Output the (X, Y) coordinate of the center of the cell containing the given text.  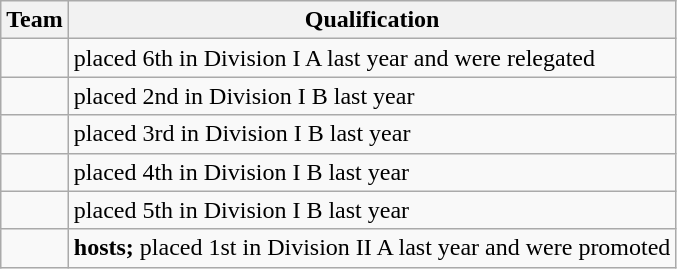
hosts; placed 1st in Division II A last year and were promoted (372, 248)
placed 4th in Division I B last year (372, 172)
placed 6th in Division I A last year and were relegated (372, 58)
Qualification (372, 20)
placed 2nd in Division I B last year (372, 96)
Team (35, 20)
placed 5th in Division I B last year (372, 210)
placed 3rd in Division I B last year (372, 134)
